Output the (x, y) coordinate of the center of the cell containing the given text.  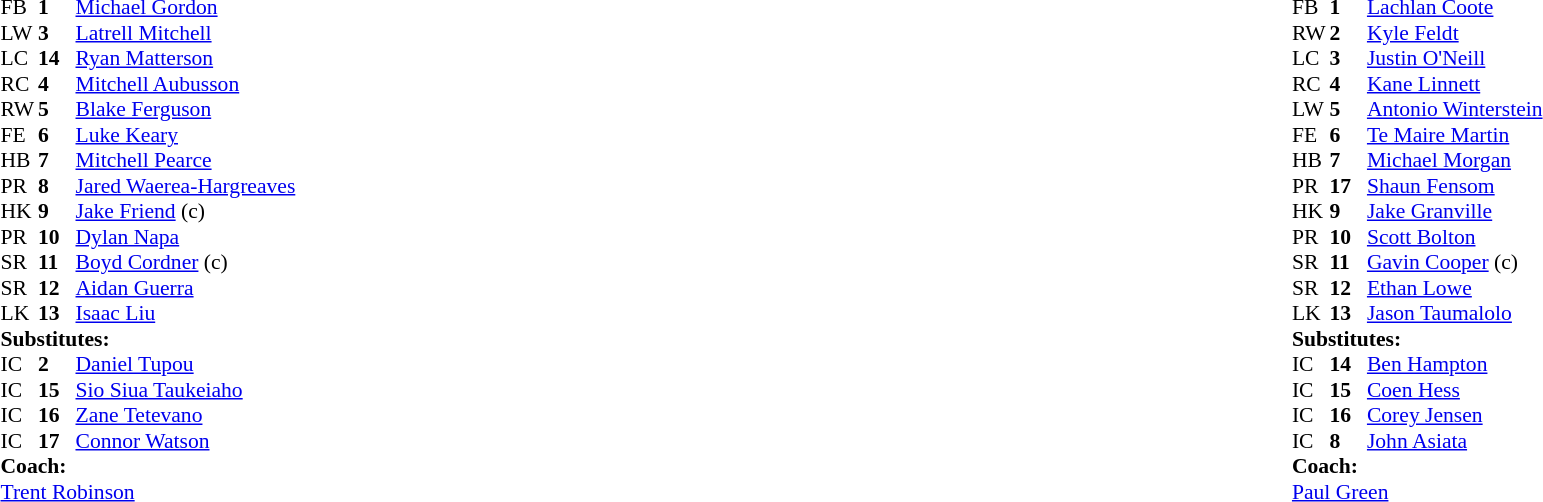
Connor Watson (186, 441)
Jake Granville (1455, 211)
Jake Friend (c) (186, 211)
Isaac Liu (186, 313)
Zane Tetevano (186, 415)
Blake Ferguson (186, 109)
Corey Jensen (1455, 415)
Mitchell Pearce (186, 161)
Sio Siua Taukeiaho (186, 390)
Justin O'Neill (1455, 59)
Te Maire Martin (1455, 135)
Jason Taumalolo (1455, 313)
Coen Hess (1455, 390)
Luke Keary (186, 135)
Michael Morgan (1455, 161)
Antonio Winterstein (1455, 109)
Ethan Lowe (1455, 288)
John Asiata (1455, 441)
Scott Bolton (1455, 237)
Gavin Cooper (c) (1455, 263)
Latrell Mitchell (186, 33)
Kane Linnett (1455, 84)
Ben Hampton (1455, 365)
Boyd Cordner (c) (186, 263)
Jared Waerea-Hargreaves (186, 186)
Dylan Napa (186, 237)
Kyle Feldt (1455, 33)
Mitchell Aubusson (186, 84)
Shaun Fensom (1455, 186)
Daniel Tupou (186, 365)
Ryan Matterson (186, 59)
Aidan Guerra (186, 288)
